Provide the (x, y) coordinate of the cell's center where the given text is located.  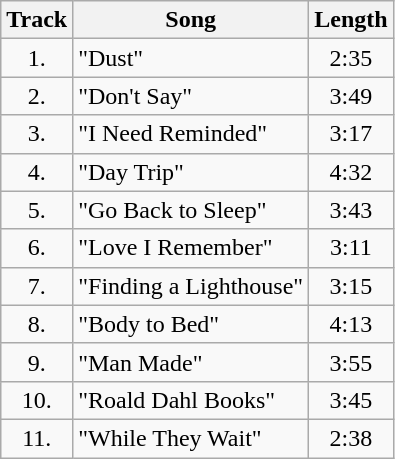
Track (37, 20)
"I Need Reminded" (191, 134)
11. (37, 438)
"Roald Dahl Books" (191, 400)
"Day Trip" (191, 172)
8. (37, 324)
Length (351, 20)
10. (37, 400)
"While They Wait" (191, 438)
4:13 (351, 324)
4. (37, 172)
3:15 (351, 286)
2:38 (351, 438)
3:43 (351, 210)
Song (191, 20)
3:17 (351, 134)
3:45 (351, 400)
"Finding a Lighthouse" (191, 286)
3:49 (351, 96)
"Dust" (191, 58)
"Body to Bed" (191, 324)
7. (37, 286)
"Love I Remember" (191, 248)
9. (37, 362)
3:11 (351, 248)
"Man Made" (191, 362)
5. (37, 210)
3. (37, 134)
4:32 (351, 172)
6. (37, 248)
2:35 (351, 58)
3:55 (351, 362)
1. (37, 58)
2. (37, 96)
"Go Back to Sleep" (191, 210)
"Don't Say" (191, 96)
